Detect which cell encompasses the target text, then output its [X, Y] center coordinate. 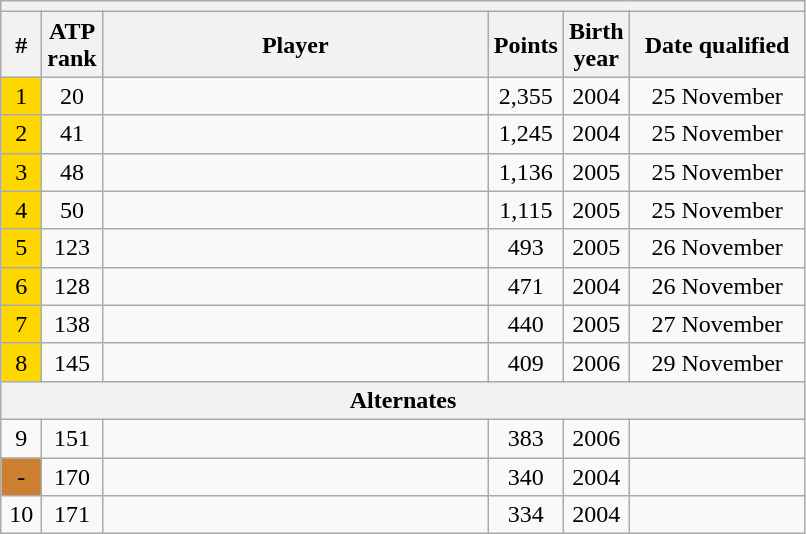
Date qualified [717, 44]
Birth year [596, 44]
123 [72, 248]
1,245 [526, 134]
170 [72, 477]
50 [72, 210]
9 [22, 438]
1,136 [526, 172]
1 [22, 96]
2 [22, 134]
128 [72, 286]
20 [72, 96]
8 [22, 362]
Player [295, 44]
340 [526, 477]
6 [22, 286]
2,355 [526, 96]
7 [22, 324]
145 [72, 362]
409 [526, 362]
1,115 [526, 210]
493 [526, 248]
383 [526, 438]
5 [22, 248]
Alternates [403, 400]
440 [526, 324]
48 [72, 172]
# [22, 44]
3 [22, 172]
471 [526, 286]
ATP rank [72, 44]
10 [22, 515]
4 [22, 210]
171 [72, 515]
151 [72, 438]
29 November [717, 362]
- [22, 477]
Points [526, 44]
334 [526, 515]
41 [72, 134]
27 November [717, 324]
138 [72, 324]
